Output the (x, y) coordinate of the center of the cell containing the given text.  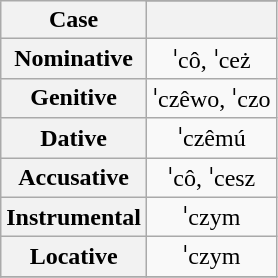
ˈczêwo, ˈczo (211, 98)
Genitive (74, 98)
Case (74, 20)
Locative (74, 257)
ˈcô, ˈcesz (211, 178)
Accusative (74, 178)
ˈcô, ˈceż (211, 59)
Nominative (74, 59)
ˈczêmú (211, 138)
Dative (74, 138)
Instrumental (74, 217)
